Determine the (X, Y) coordinate at the center of the cell enclosing the given text.  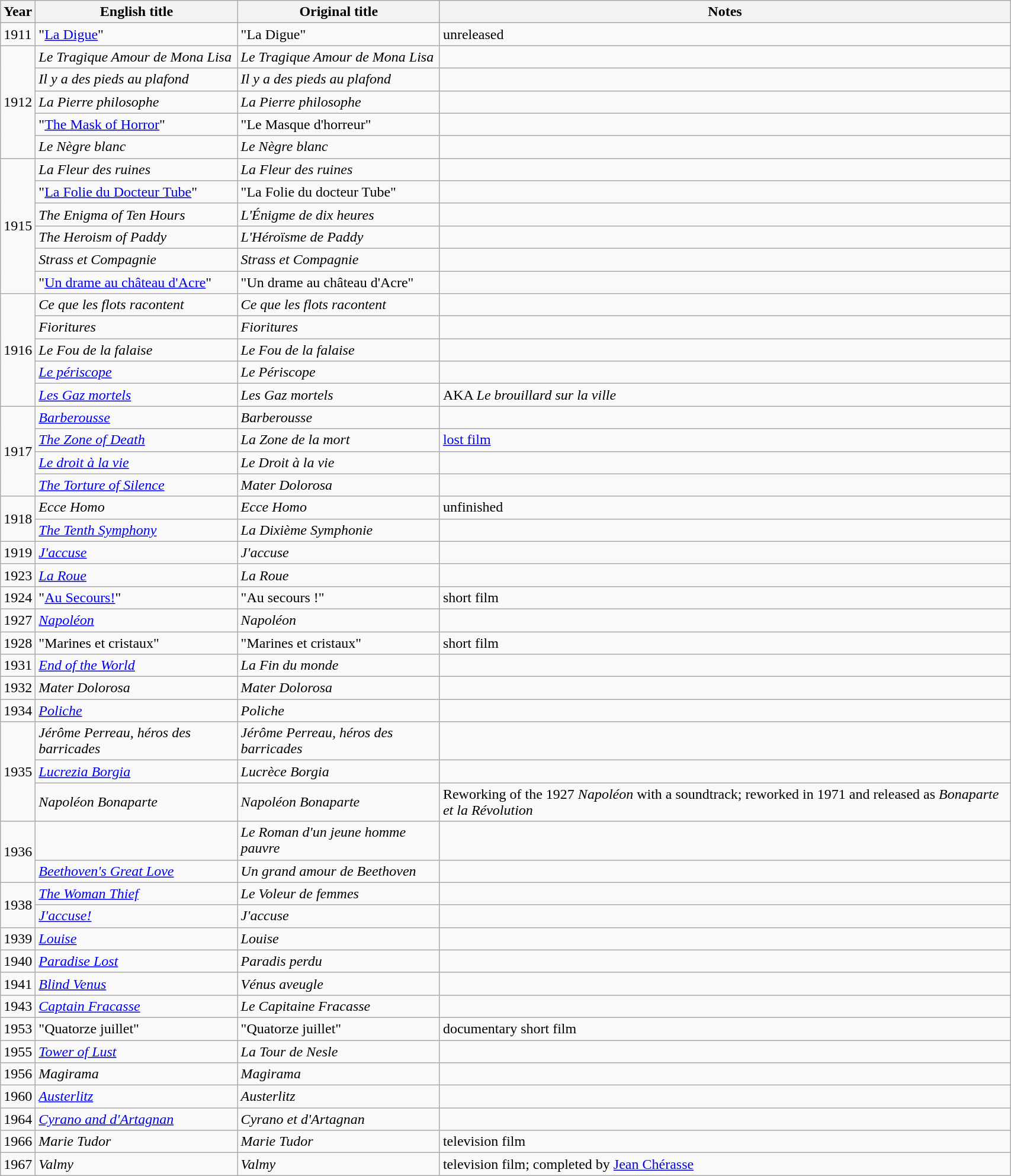
Un grand amour de Beethoven (339, 871)
1935 (18, 772)
1934 (18, 711)
English title (136, 12)
1941 (18, 984)
The Enigma of Ten Hours (136, 214)
"Au secours !" (339, 597)
The Heroism of Paddy (136, 237)
1912 (18, 102)
La Dixième Symphonie (339, 530)
1938 (18, 905)
1916 (18, 350)
"The Mask of Horror" (136, 124)
"La Folie du Docteur Tube" (136, 192)
1932 (18, 688)
Le Capitaine Fracasse (339, 1006)
Notes (725, 12)
1915 (18, 226)
"Le Masque d'horreur" (339, 124)
Beethoven's Great Love (136, 871)
lost film (725, 440)
Lucrezia Borgia (136, 772)
The Zone of Death (136, 440)
television film (725, 1142)
Vénus aveugle (339, 984)
J'accuse! (136, 916)
Cyrano et d'Artagnan (339, 1119)
television film; completed by Jean Chérasse (725, 1164)
La Fin du monde (339, 666)
1953 (18, 1029)
1966 (18, 1142)
L'Énigme de dix heures (339, 214)
La Zone de la mort (339, 440)
1940 (18, 961)
Le Périscope (339, 372)
1956 (18, 1074)
Le Roman d'un jeune homme pauvre (339, 841)
1923 (18, 575)
Year (18, 12)
AKA Le brouillard sur la ville (725, 395)
1918 (18, 519)
Le Voleur de femmes (339, 894)
L'Héroïsme de Paddy (339, 237)
1911 (18, 34)
Paradise Lost (136, 961)
1917 (18, 451)
unreleased (725, 34)
Cyrano and d'Artagnan (136, 1119)
1960 (18, 1097)
1939 (18, 939)
"Au Secours!" (136, 597)
Le droit à la vie (136, 462)
Original title (339, 12)
Captain Fracasse (136, 1006)
1931 (18, 666)
La Tour de Nesle (339, 1051)
1924 (18, 597)
Lucrèce Borgia (339, 772)
1964 (18, 1119)
unfinished (725, 507)
1919 (18, 552)
1936 (18, 852)
1967 (18, 1164)
Tower of Lust (136, 1051)
1943 (18, 1006)
1955 (18, 1051)
End of the World (136, 666)
1928 (18, 642)
Paradis perdu (339, 961)
Le périscope (136, 372)
Blind Venus (136, 984)
The Woman Thief (136, 894)
1927 (18, 620)
The Tenth Symphony (136, 530)
"La Folie du docteur Tube" (339, 192)
documentary short film (725, 1029)
Le Droit à la vie (339, 462)
The Torture of Silence (136, 485)
Reworking of the 1927 Napoléon with a soundtrack; reworked in 1971 and released as Bonaparte et la Révolution (725, 802)
